Locate the cell with the specified text and output its (X, Y) center coordinate. 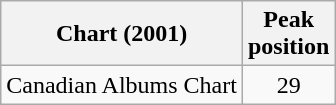
29 (288, 85)
Canadian Albums Chart (122, 85)
Chart (2001) (122, 34)
Peakposition (288, 34)
